Return the [X, Y] coordinate for the center point of the cell that contains the specified text.  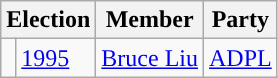
Bruce Liu [150, 58]
Election [48, 20]
Party [241, 20]
ADPL [241, 58]
Member [150, 20]
1995 [56, 58]
